Provide the [X, Y] coordinate of the cell's center where the given text is located.  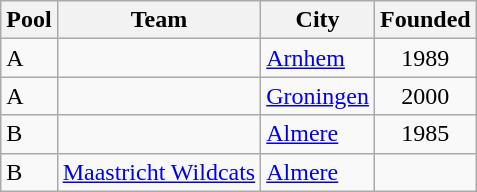
Groningen [318, 96]
Pool [29, 20]
Arnhem [318, 58]
Maastricht Wildcats [159, 172]
2000 [425, 96]
1985 [425, 134]
Team [159, 20]
City [318, 20]
1989 [425, 58]
Founded [425, 20]
